Pinpoint the cell where the given text exists, returning its (X, Y) midpoint coordinate. 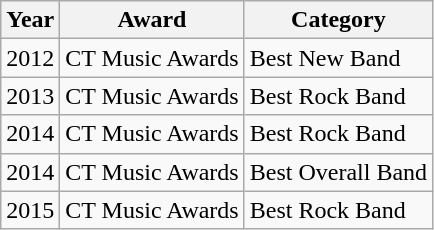
2015 (30, 210)
Category (338, 20)
Award (152, 20)
Year (30, 20)
Best New Band (338, 58)
2012 (30, 58)
Best Overall Band (338, 172)
2013 (30, 96)
